For the text-containing cell, return its midpoint in (X, Y) coordinate format. 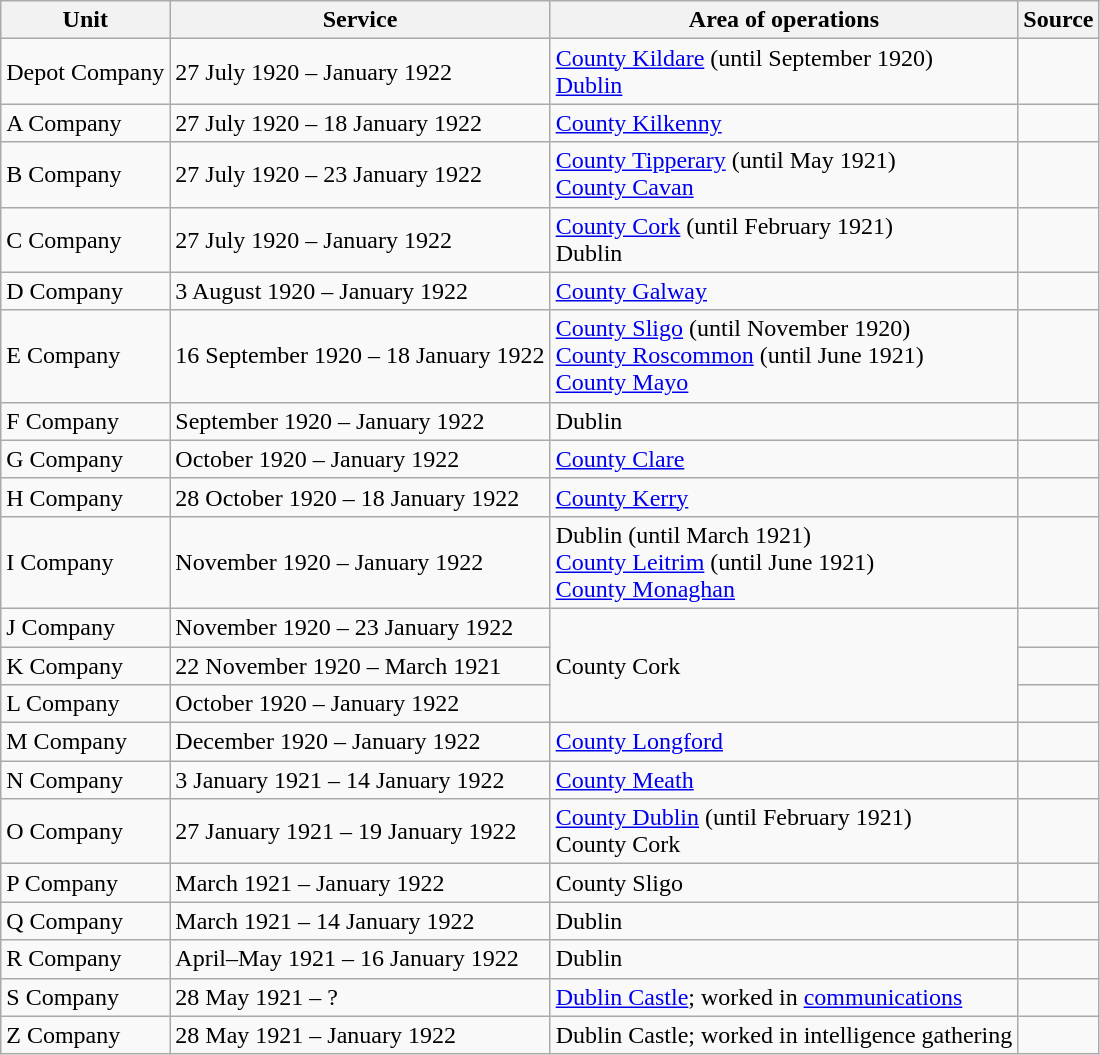
O Company (86, 832)
Q Company (86, 921)
County Meath (784, 780)
B Company (86, 174)
County Cork (784, 665)
27 January 1921 – 19 January 1922 (360, 832)
Unit (86, 20)
County Longford (784, 742)
C Company (86, 240)
3 August 1920 – January 1922 (360, 291)
December 1920 – January 1922 (360, 742)
County Kildare (until September 1920)Dublin (784, 72)
November 1920 – 23 January 1922 (360, 627)
County Tipperary (until May 1921)County Cavan (784, 174)
County Kilkenny (784, 123)
G Company (86, 459)
L Company (86, 704)
County Cork (until February 1921)Dublin (784, 240)
March 1921 – January 1922 (360, 883)
September 1920 – January 1922 (360, 421)
Dublin Castle; worked in intelligence gathering (784, 1035)
M Company (86, 742)
D Company (86, 291)
Dublin (until March 1921)County Leitrim (until June 1921)County Monaghan (784, 562)
Service (360, 20)
P Company (86, 883)
November 1920 – January 1922 (360, 562)
27 July 1920 – 23 January 1922 (360, 174)
F Company (86, 421)
J Company (86, 627)
R Company (86, 959)
K Company (86, 665)
3 January 1921 – 14 January 1922 (360, 780)
County Galway (784, 291)
27 July 1920 – 18 January 1922 (360, 123)
March 1921 – 14 January 1922 (360, 921)
County Sligo (784, 883)
28 May 1921 – ? (360, 997)
S Company (86, 997)
Area of operations (784, 20)
A Company (86, 123)
County Sligo (until November 1920)County Roscommon (until June 1921)County Mayo (784, 356)
I Company (86, 562)
County Kerry (784, 497)
N Company (86, 780)
E Company (86, 356)
28 October 1920 – 18 January 1922 (360, 497)
H Company (86, 497)
Dublin Castle; worked in communications (784, 997)
Z Company (86, 1035)
County Clare (784, 459)
16 September 1920 – 18 January 1922 (360, 356)
Source (1058, 20)
April–May 1921 – 16 January 1922 (360, 959)
22 November 1920 – March 1921 (360, 665)
28 May 1921 – January 1922 (360, 1035)
Depot Company (86, 72)
County Dublin (until February 1921)County Cork (784, 832)
